Determine the [x, y] coordinate at the center of the cell enclosing the given text.  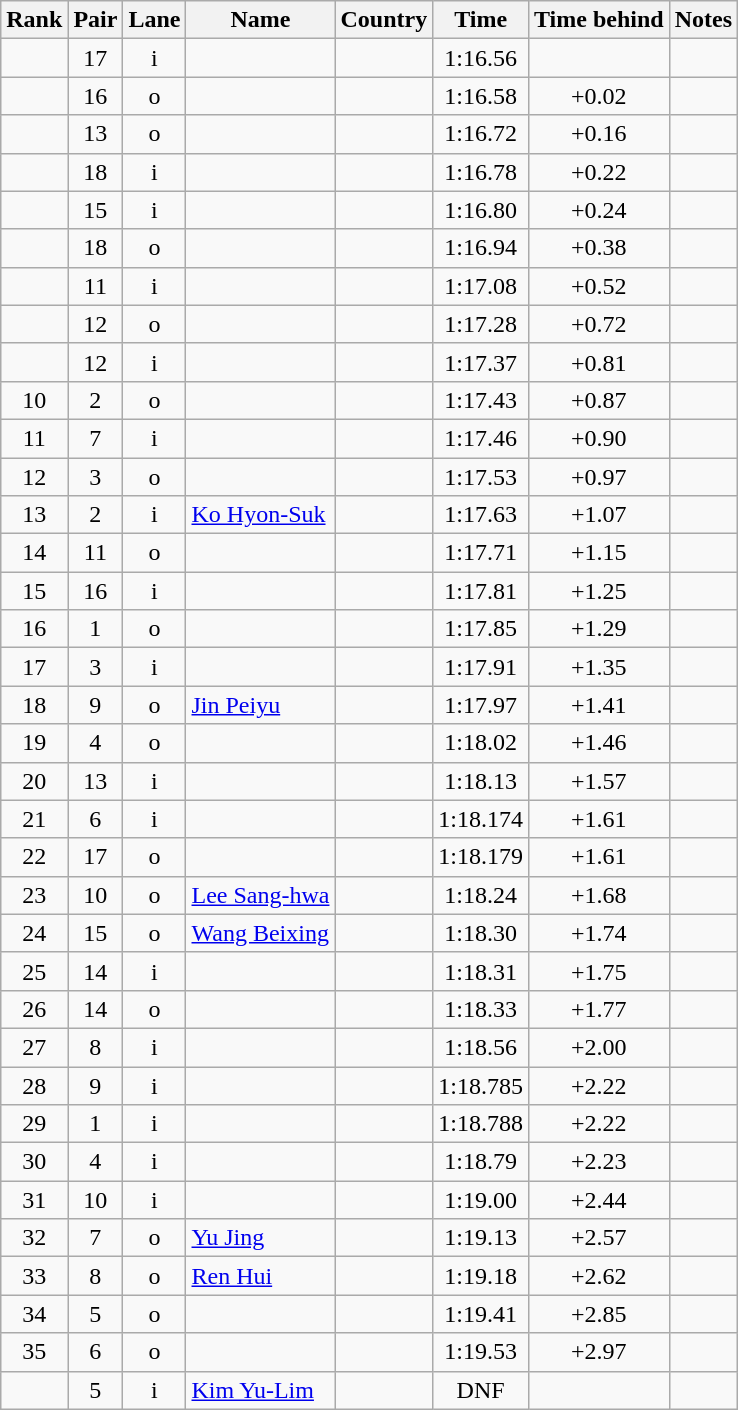
+0.87 [598, 400]
24 [34, 933]
+1.35 [598, 667]
Notes [703, 20]
Yu Jing [260, 1238]
Ko Hyon-Suk [260, 515]
1:17.71 [481, 553]
32 [34, 1238]
1:18.79 [481, 1162]
Lee Sang-hwa [260, 895]
34 [34, 1314]
+0.38 [598, 248]
1:17.46 [481, 438]
+2.00 [598, 1047]
Kim Yu-Lim [260, 1390]
1:17.37 [481, 362]
1:19.00 [481, 1200]
1:16.94 [481, 248]
+1.57 [598, 781]
28 [34, 1085]
1:18.13 [481, 781]
1:17.28 [481, 324]
1:18.24 [481, 895]
+1.75 [598, 971]
+0.97 [598, 477]
+1.25 [598, 591]
+1.46 [598, 743]
Time [481, 20]
26 [34, 1009]
1:17.53 [481, 477]
1:18.174 [481, 819]
Jin Peiyu [260, 705]
Rank [34, 20]
1:18.02 [481, 743]
+0.52 [598, 286]
1:17.81 [481, 591]
DNF [481, 1390]
23 [34, 895]
1:18.788 [481, 1124]
+1.41 [598, 705]
33 [34, 1276]
+2.57 [598, 1238]
Ren Hui [260, 1276]
+0.02 [598, 96]
1:17.97 [481, 705]
27 [34, 1047]
+1.68 [598, 895]
31 [34, 1200]
1:18.33 [481, 1009]
+1.74 [598, 933]
30 [34, 1162]
1:16.58 [481, 96]
20 [34, 781]
Wang Beixing [260, 933]
+2.23 [598, 1162]
21 [34, 819]
1:17.91 [481, 667]
+1.77 [598, 1009]
1:19.53 [481, 1352]
1:18.31 [481, 971]
1:17.63 [481, 515]
+0.24 [598, 210]
Country [384, 20]
1:19.41 [481, 1314]
+0.72 [598, 324]
1:16.56 [481, 58]
1:16.78 [481, 172]
1:18.785 [481, 1085]
1:16.72 [481, 134]
Name [260, 20]
+2.44 [598, 1200]
+2.62 [598, 1276]
25 [34, 971]
1:17.08 [481, 286]
+0.90 [598, 438]
+2.97 [598, 1352]
1:19.18 [481, 1276]
22 [34, 857]
1:17.43 [481, 400]
Pair [96, 20]
+1.15 [598, 553]
+0.81 [598, 362]
+2.85 [598, 1314]
1:18.30 [481, 933]
19 [34, 743]
1:18.179 [481, 857]
1:16.80 [481, 210]
1:18.56 [481, 1047]
Lane [154, 20]
+1.07 [598, 515]
+0.22 [598, 172]
Time behind [598, 20]
35 [34, 1352]
+1.29 [598, 629]
1:19.13 [481, 1238]
1:17.85 [481, 629]
29 [34, 1124]
+0.16 [598, 134]
